Pinpoint the cell where the given text exists, returning its [x, y] midpoint coordinate. 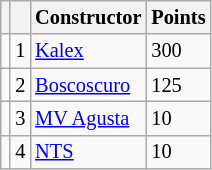
4 [20, 152]
MV Agusta [88, 118]
125 [178, 85]
Boscoscuro [88, 85]
3 [20, 118]
Constructor [88, 17]
NTS [88, 152]
1 [20, 51]
Kalex [88, 51]
Points [178, 17]
2 [20, 85]
300 [178, 51]
